Pinpoint the cell where the given text exists, returning its (X, Y) midpoint coordinate. 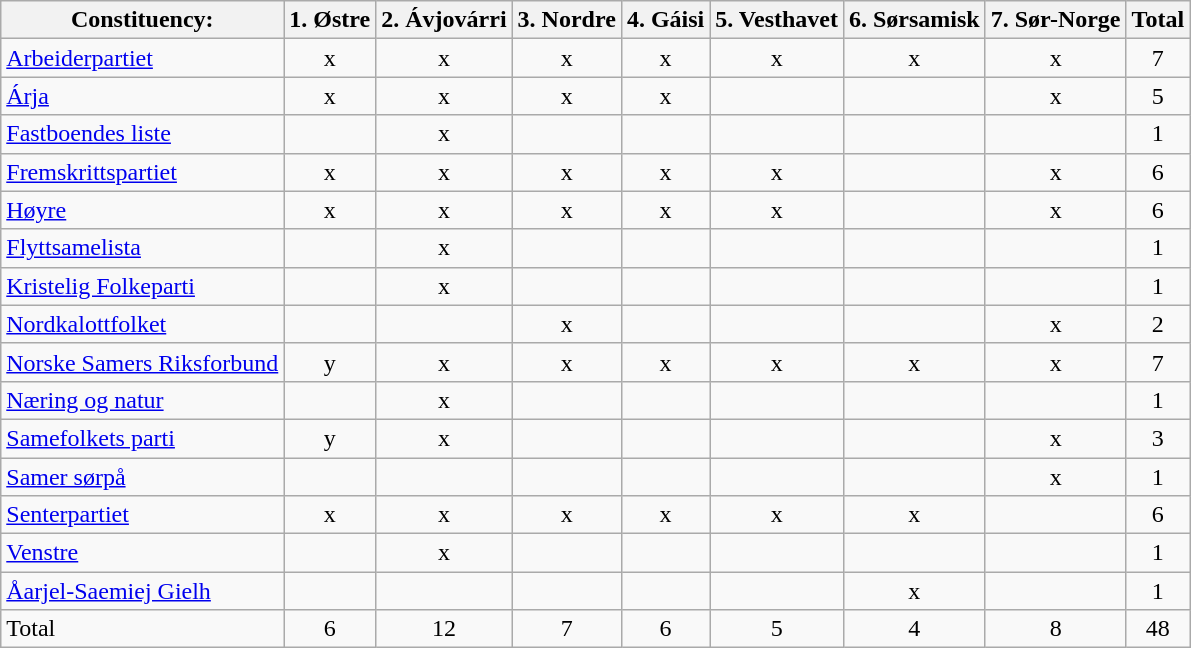
1. Østre (330, 20)
Nordkalottfolket (142, 324)
Åarjel-Saemiej Gielh (142, 591)
Constituency: (142, 20)
6. Sørsamisk (914, 20)
7. Sør-Norge (1056, 20)
Samefolkets parti (142, 438)
Samer sørpå (142, 477)
Fastboendes liste (142, 134)
Arbeiderpartiet (142, 58)
3 (1158, 438)
12 (444, 629)
Høyre (142, 210)
8 (1056, 629)
Flyttsamelista (142, 248)
Senterpartiet (142, 515)
Venstre (142, 553)
Norske Samers Riksforbund (142, 362)
Næring og natur (142, 400)
Árja (142, 96)
48 (1158, 629)
2. Ávjovárri (444, 20)
2 (1158, 324)
3. Nordre (566, 20)
4. Gáisi (665, 20)
4 (914, 629)
Fremskrittspartiet (142, 172)
Kristelig Folkeparti (142, 286)
5. Vesthavet (777, 20)
